Extract the [X, Y] coordinate from the center of the cell holding the provided text.  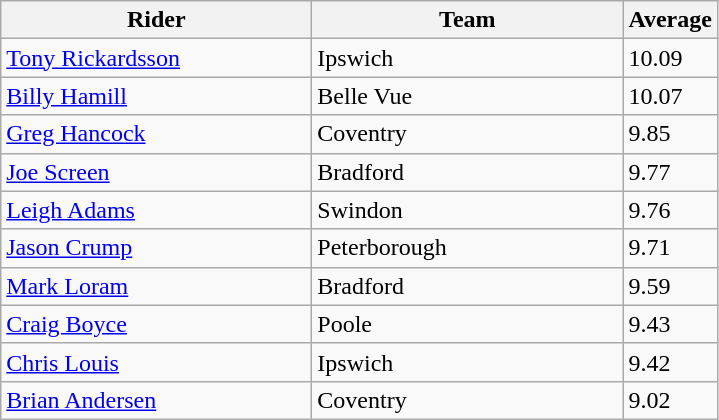
9.42 [670, 362]
9.76 [670, 210]
9.43 [670, 324]
Leigh Adams [156, 210]
Greg Hancock [156, 134]
Brian Andersen [156, 400]
Team [468, 20]
9.85 [670, 134]
Peterborough [468, 248]
Chris Louis [156, 362]
Poole [468, 324]
Mark Loram [156, 286]
9.77 [670, 172]
Jason Crump [156, 248]
9.71 [670, 248]
Average [670, 20]
Craig Boyce [156, 324]
Belle Vue [468, 96]
Rider [156, 20]
9.02 [670, 400]
10.09 [670, 58]
10.07 [670, 96]
Joe Screen [156, 172]
Swindon [468, 210]
9.59 [670, 286]
Tony Rickardsson [156, 58]
Billy Hamill [156, 96]
